From the cell containing the given text, extract its center point as [x, y] coordinate. 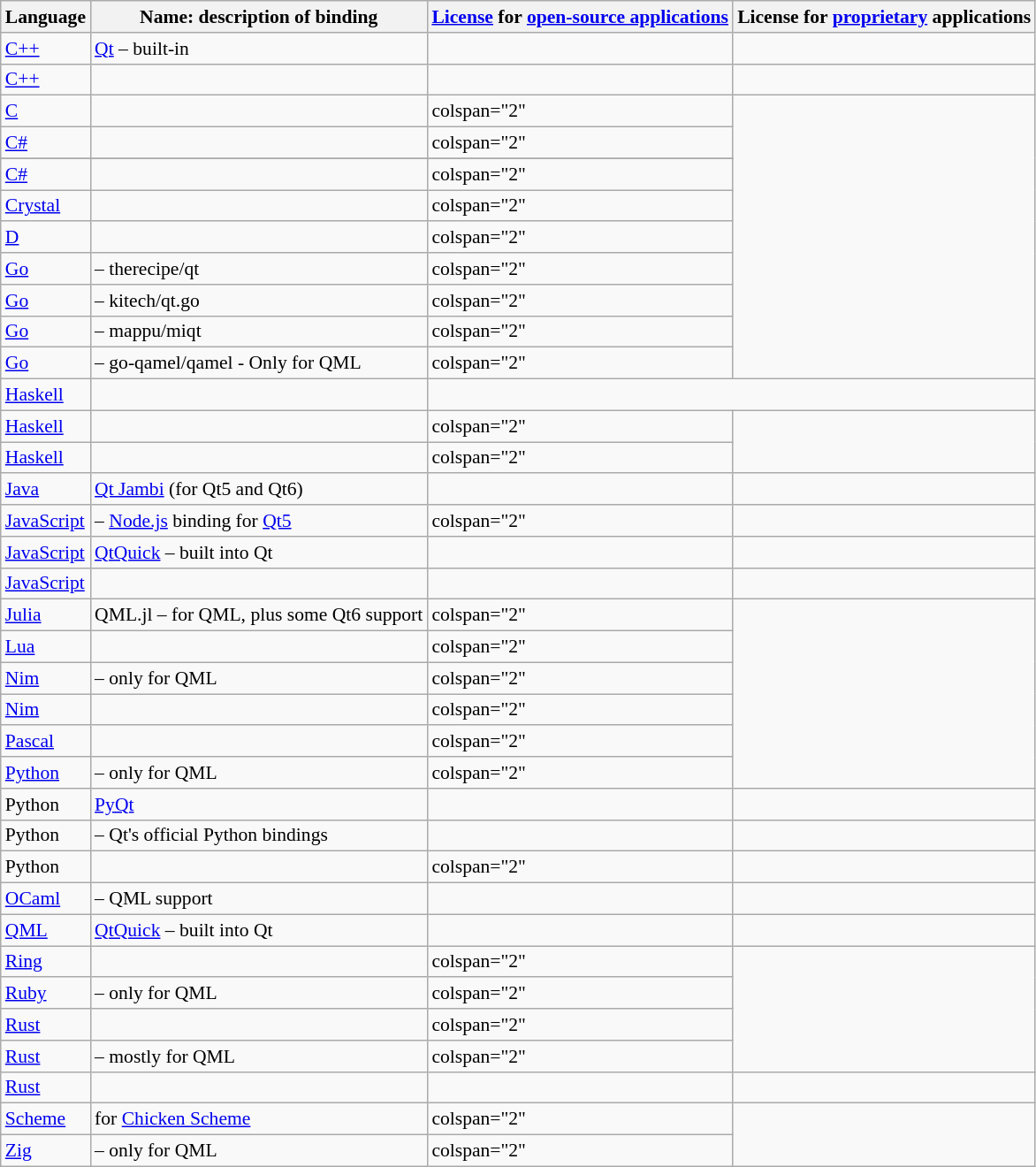
Crystal [46, 206]
Julia [46, 615]
Zig [46, 1151]
Lua [46, 647]
PyQt [258, 805]
Qt – built-in [258, 49]
– mostly for QML [258, 1056]
Pascal [46, 742]
Name: description of binding [258, 17]
Java [46, 490]
C [46, 111]
– mappu/miqt [258, 332]
– kitech/qt.go [258, 301]
Ruby [46, 994]
License for open-source applications [580, 17]
– Qt's official Python bindings [258, 835]
– QML support [258, 899]
– therecipe/qt [258, 269]
Qt Jambi (for Qt5 and Qt6) [258, 490]
for Chicken Scheme [258, 1119]
D [46, 238]
Language [46, 17]
QML.jl – for QML, plus some Qt6 support [258, 615]
OCaml [46, 899]
License for proprietary applications [884, 17]
– Node.js binding for Qt5 [258, 521]
– go-qamel/qamel - Only for QML [258, 363]
Ring [46, 962]
QML [46, 930]
Scheme [46, 1119]
